From the cell containing the given text, extract its center point as [X, Y] coordinate. 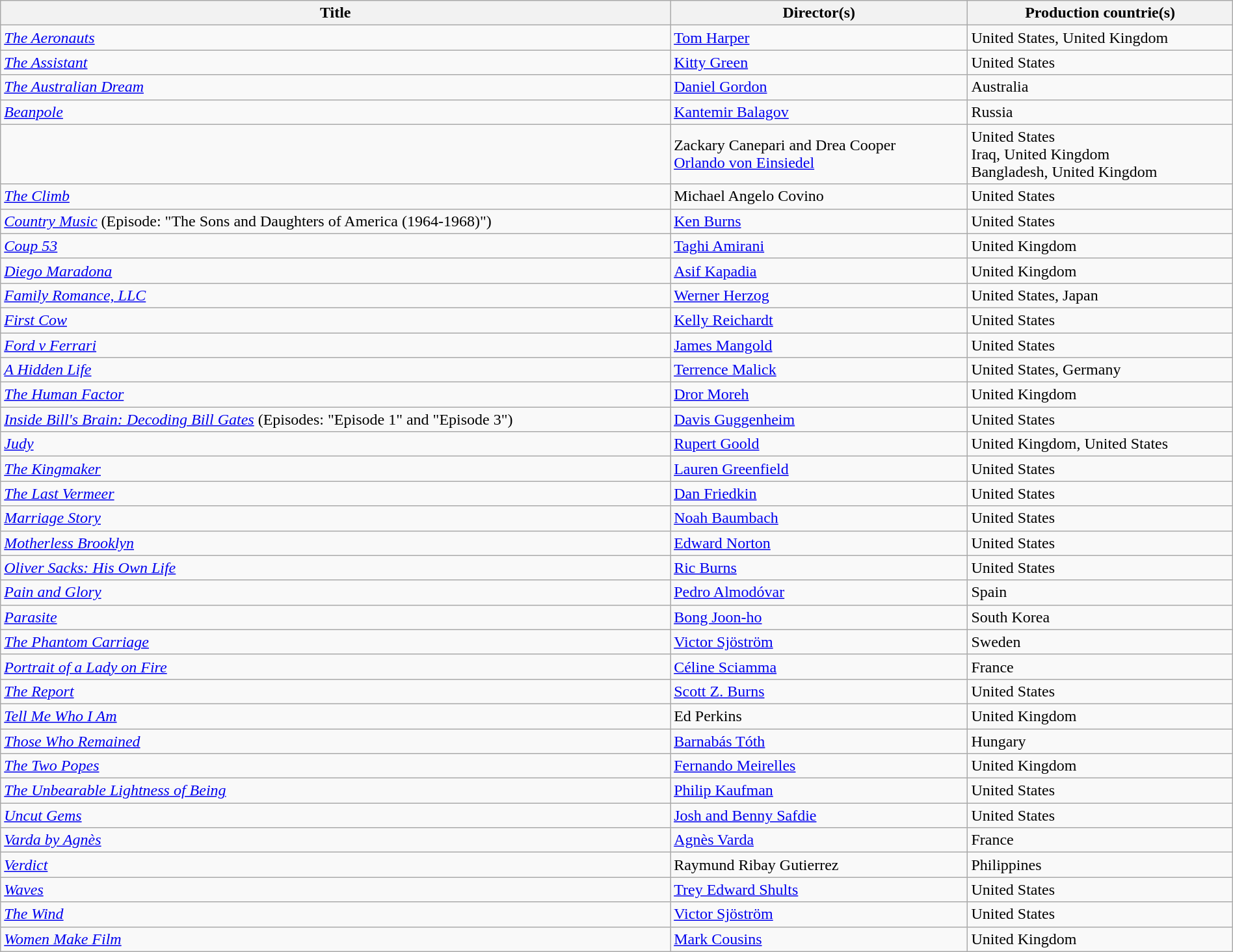
Kantemir Balagov [819, 112]
Michael Angelo Covino [819, 196]
Josh and Benny Safdie [819, 815]
Pain and Glory [336, 592]
Hungary [1100, 741]
Pedro Almodóvar [819, 592]
The Assistant [336, 62]
The Two Popes [336, 766]
Ford v Ferrari [336, 345]
Lauren Greenfield [819, 469]
Werner Herzog [819, 295]
Terrence Malick [819, 370]
Verdict [336, 865]
United States, Japan [1100, 295]
Marriage Story [336, 518]
Women Make Film [336, 939]
Uncut Gems [336, 815]
Portrait of a Lady on Fire [336, 667]
Director(s) [819, 13]
The Last Vermeer [336, 494]
Daniel Gordon [819, 87]
The Australian Dream [336, 87]
Production countrie(s) [1100, 13]
Varda by Agnès [336, 840]
The Wind [336, 914]
Tom Harper [819, 38]
Dror Moreh [819, 395]
Raymund Ribay Gutierrez [819, 865]
Ken Burns [819, 221]
Ric Burns [819, 568]
Family Romance, LLC [336, 295]
The Unbearable Lightness of Being [336, 791]
James Mangold [819, 345]
Philip Kaufman [819, 791]
Waves [336, 890]
Tell Me Who I Am [336, 716]
Those Who Remained [336, 741]
Coup 53 [336, 246]
The Human Factor [336, 395]
A Hidden Life [336, 370]
Trey Edward Shults [819, 890]
Oliver Sacks: His Own Life [336, 568]
Barnabás Tóth [819, 741]
Motherless Brooklyn [336, 543]
The Aeronauts [336, 38]
Taghi Amirani [819, 246]
The Report [336, 691]
Philippines [1100, 865]
Spain [1100, 592]
Zackary Canepari and Drea CooperOrlando von Einsiedel [819, 154]
Fernando Meirelles [819, 766]
Agnès Varda [819, 840]
Rupert Goold [819, 444]
Ed Perkins [819, 716]
First Cow [336, 320]
Beanpole [336, 112]
The Kingmaker [336, 469]
Céline Sciamma [819, 667]
Davis Guggenheim [819, 419]
The Phantom Carriage [336, 642]
Australia [1100, 87]
Edward Norton [819, 543]
Russia [1100, 112]
Noah Baumbach [819, 518]
The Climb [336, 196]
Bong Joon-ho [819, 617]
United StatesIraq, United KingdomBangladesh, United Kingdom [1100, 154]
Inside Bill's Brain: Decoding Bill Gates (Episodes: "Episode 1" and "Episode 3") [336, 419]
Mark Cousins [819, 939]
United Kingdom, United States [1100, 444]
Kitty Green [819, 62]
Judy [336, 444]
South Korea [1100, 617]
United States, United Kingdom [1100, 38]
Dan Friedkin [819, 494]
Scott Z. Burns [819, 691]
Country Music (Episode: "The Sons and Daughters of America (1964-1968)") [336, 221]
Sweden [1100, 642]
Diego Maradona [336, 271]
Asif Kapadia [819, 271]
Parasite [336, 617]
Title [336, 13]
Kelly Reichardt [819, 320]
United States, Germany [1100, 370]
